Extract the [x, y] coordinate from the center of the cell holding the provided text.  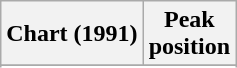
Chart (1991) [72, 34]
Peakposition [189, 34]
